Output the (x, y) coordinate of the center of the cell containing the given text.  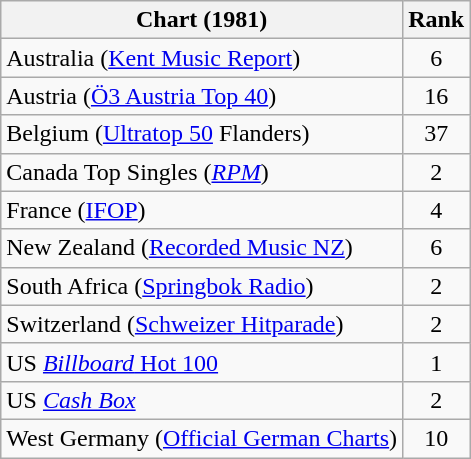
Austria (Ö3 Austria Top 40) (202, 96)
Switzerland (Schweizer Hitparade) (202, 324)
Rank (436, 20)
Chart (1981) (202, 20)
37 (436, 134)
US Cash Box (202, 400)
Belgium (Ultratop 50 Flanders) (202, 134)
10 (436, 438)
Canada Top Singles (RPM) (202, 172)
16 (436, 96)
Australia (Kent Music Report) (202, 58)
US Billboard Hot 100 (202, 362)
South Africa (Springbok Radio) (202, 286)
1 (436, 362)
4 (436, 210)
New Zealand (Recorded Music NZ) (202, 248)
West Germany (Official German Charts) (202, 438)
France (IFOP) (202, 210)
